Determine the (X, Y) coordinate at the center of the cell enclosing the given text.  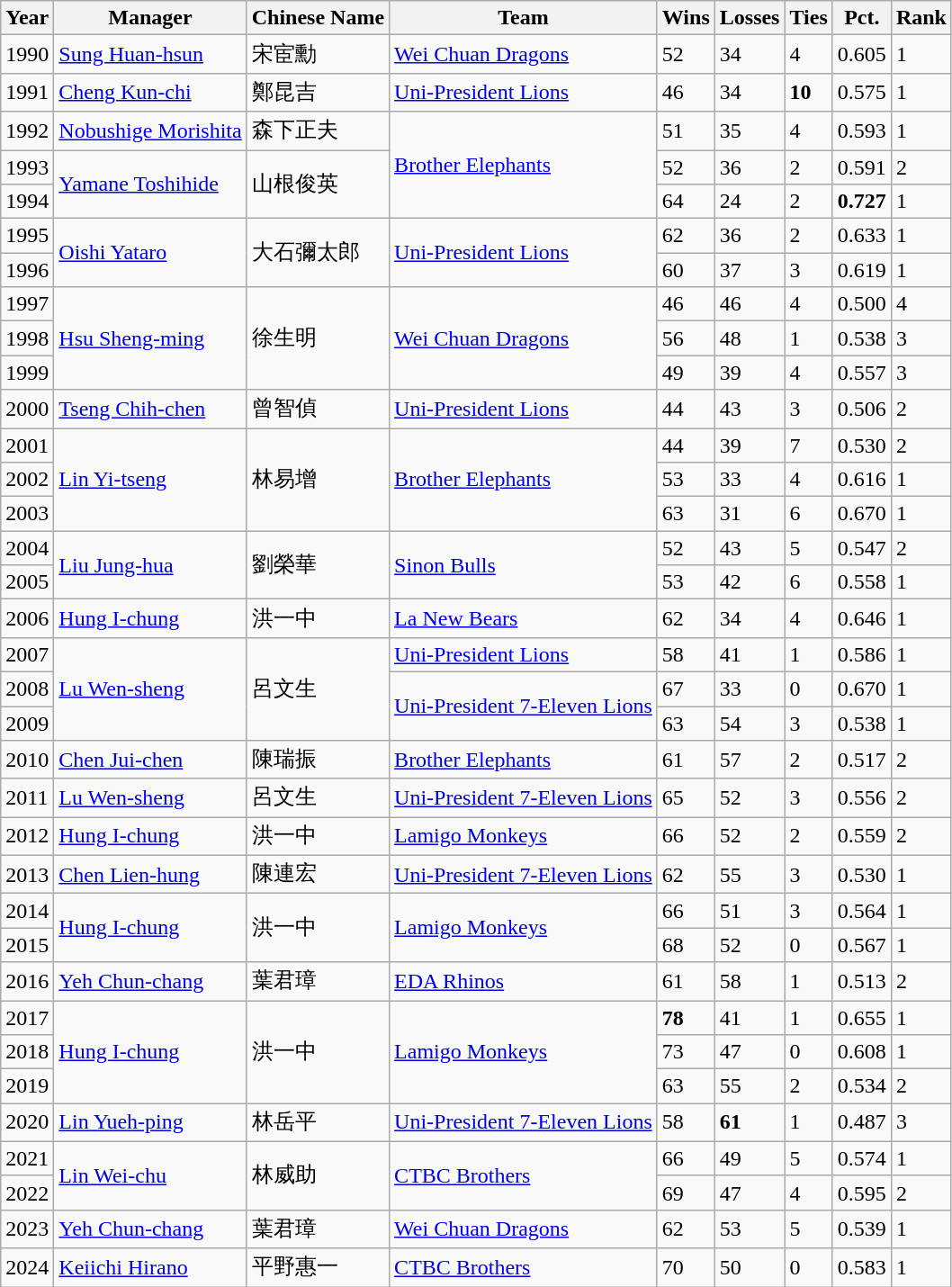
2024 (27, 1267)
0.534 (862, 1086)
78 (686, 1018)
1998 (27, 338)
Chen Lien-hung (150, 875)
1990 (27, 54)
2000 (27, 409)
2015 (27, 945)
0.605 (862, 54)
0.557 (862, 373)
Lin Yueh-ping (150, 1123)
徐生明 (318, 338)
73 (686, 1052)
1996 (27, 270)
Liu Jung-hua (150, 565)
37 (750, 270)
Nobushige Morishita (150, 131)
10 (808, 92)
67 (686, 688)
31 (750, 514)
54 (750, 723)
7 (808, 445)
0.513 (862, 981)
Year (27, 18)
Ties (808, 18)
0.487 (862, 1123)
林威助 (318, 1175)
48 (750, 338)
2011 (27, 797)
Tseng Chih-chen (150, 409)
0.591 (862, 166)
65 (686, 797)
Cheng Kun-chi (150, 92)
Manager (150, 18)
2007 (27, 654)
0.564 (862, 911)
2013 (27, 875)
0.547 (862, 548)
EDA Rhinos (524, 981)
0.517 (862, 760)
2008 (27, 688)
2001 (27, 445)
林岳平 (318, 1123)
鄭昆吉 (318, 92)
林易增 (318, 480)
2014 (27, 911)
60 (686, 270)
57 (750, 760)
Chen Jui-chen (150, 760)
0.586 (862, 654)
劉榮華 (318, 565)
0.595 (862, 1192)
Lin Yi-tseng (150, 480)
2012 (27, 837)
2006 (27, 619)
2009 (27, 723)
2019 (27, 1086)
0.616 (862, 480)
0.583 (862, 1267)
1995 (27, 236)
0.727 (862, 202)
2017 (27, 1018)
0.575 (862, 92)
0.619 (862, 270)
Team (524, 18)
Wins (686, 18)
Hsu Sheng-ming (150, 338)
Sinon Bulls (524, 565)
Pct. (862, 18)
Lin Wei-chu (150, 1175)
0.559 (862, 837)
2020 (27, 1123)
2005 (27, 582)
2022 (27, 1192)
2018 (27, 1052)
Oishi Yataro (150, 253)
0.655 (862, 1018)
0.539 (862, 1229)
Chinese Name (318, 18)
0.633 (862, 236)
1993 (27, 166)
70 (686, 1267)
1997 (27, 304)
0.646 (862, 619)
1991 (27, 92)
Losses (750, 18)
陳連宏 (318, 875)
35 (750, 131)
Keiichi Hirano (150, 1267)
森下正夫 (318, 131)
42 (750, 582)
Sung Huan-hsun (150, 54)
宋宦勳 (318, 54)
0.574 (862, 1158)
2021 (27, 1158)
La New Bears (524, 619)
0.500 (862, 304)
2002 (27, 480)
1999 (27, 373)
曾智偵 (318, 409)
64 (686, 202)
0.608 (862, 1052)
大石彌太郎 (318, 253)
68 (686, 945)
平野惠一 (318, 1267)
2023 (27, 1229)
1992 (27, 131)
2003 (27, 514)
2016 (27, 981)
山根俊英 (318, 184)
陳瑞振 (318, 760)
1994 (27, 202)
0.556 (862, 797)
50 (750, 1267)
0.506 (862, 409)
56 (686, 338)
2010 (27, 760)
0.593 (862, 131)
69 (686, 1192)
0.558 (862, 582)
2004 (27, 548)
24 (750, 202)
Yamane Toshihide (150, 184)
0.567 (862, 945)
Rank (921, 18)
